Extract the [x, y] coordinate from the center of the cell holding the provided text.  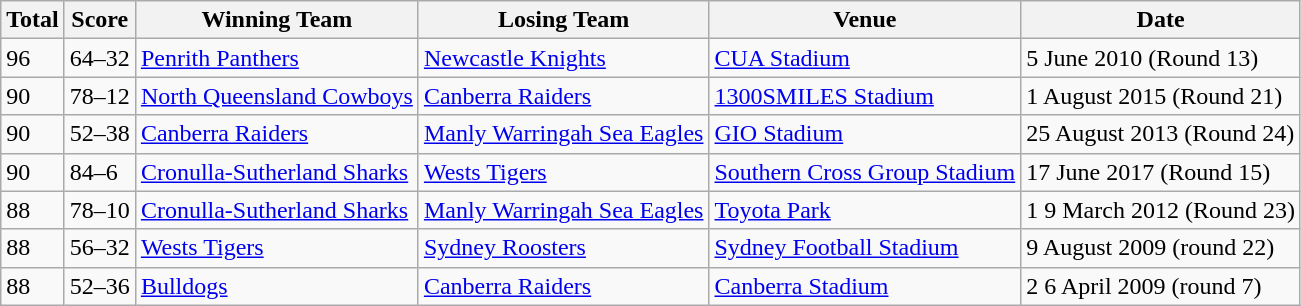
52–36 [100, 286]
52–38 [100, 134]
Winning Team [276, 20]
1 9 March 2012 (Round 23) [1161, 210]
Date [1161, 20]
Newcastle Knights [564, 58]
Canberra Stadium [865, 286]
Venue [865, 20]
9 August 2009 (round 22) [1161, 248]
1 August 2015 (Round 21) [1161, 96]
96 [33, 58]
GIO Stadium [865, 134]
Bulldogs [276, 286]
17 June 2017 (Round 15) [1161, 172]
25 August 2013 (Round 24) [1161, 134]
Score [100, 20]
Southern Cross Group Stadium [865, 172]
Sydney Football Stadium [865, 248]
56–32 [100, 248]
78–10 [100, 210]
5 June 2010 (Round 13) [1161, 58]
Total [33, 20]
Toyota Park [865, 210]
CUA Stadium [865, 58]
North Queensland Cowboys [276, 96]
2 6 April 2009 (round 7) [1161, 286]
64–32 [100, 58]
Penrith Panthers [276, 58]
78–12 [100, 96]
84–6 [100, 172]
Losing Team [564, 20]
1300SMILES Stadium [865, 96]
Sydney Roosters [564, 248]
